Scan for the cell matching the given text and deliver its (X, Y) coordinate at center. 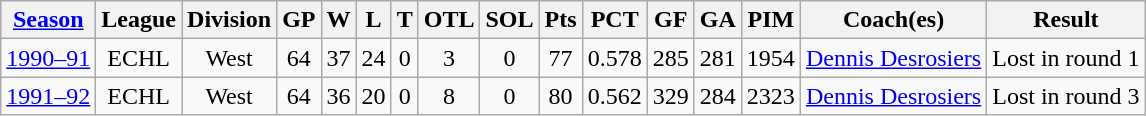
1954 (770, 58)
37 (338, 58)
284 (718, 96)
OTL (449, 20)
Coach(es) (893, 20)
PIM (770, 20)
GA (718, 20)
GP (299, 20)
281 (718, 58)
36 (338, 96)
3 (449, 58)
T (404, 20)
GF (670, 20)
PCT (614, 20)
77 (560, 58)
8 (449, 96)
L (374, 20)
W (338, 20)
1991–92 (48, 96)
SOL (510, 20)
Division (230, 20)
285 (670, 58)
2323 (770, 96)
329 (670, 96)
1990–91 (48, 58)
80 (560, 96)
Lost in round 1 (1066, 58)
Lost in round 3 (1066, 96)
Season (48, 20)
Pts (560, 20)
0.578 (614, 58)
0.562 (614, 96)
20 (374, 96)
24 (374, 58)
Result (1066, 20)
League (139, 20)
